Output the [x, y] coordinate of the center of the cell containing the given text.  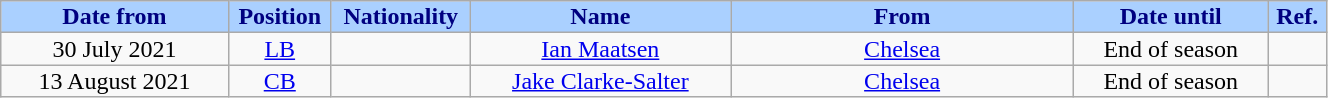
Jake Clarke-Salter [600, 81]
Date until [1171, 17]
30 July 2021 [114, 49]
Name [600, 17]
CB [280, 81]
From [902, 17]
LB [280, 49]
Date from [114, 17]
Ref. [1298, 17]
13 August 2021 [114, 81]
Position [280, 17]
Ian Maatsen [600, 49]
Nationality [400, 17]
